Determine the [x, y] coordinate at the center of the cell enclosing the given text.  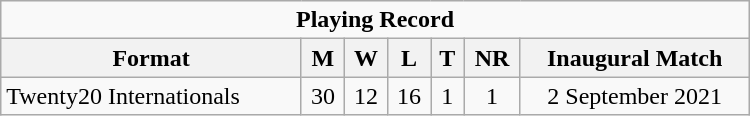
16 [410, 96]
T [448, 58]
12 [366, 96]
Format [152, 58]
2 September 2021 [634, 96]
30 [322, 96]
L [410, 58]
Playing Record [375, 20]
W [366, 58]
M [322, 58]
Twenty20 Internationals [152, 96]
Inaugural Match [634, 58]
NR [492, 58]
